Locate the cell with the specified text and output its [x, y] center coordinate. 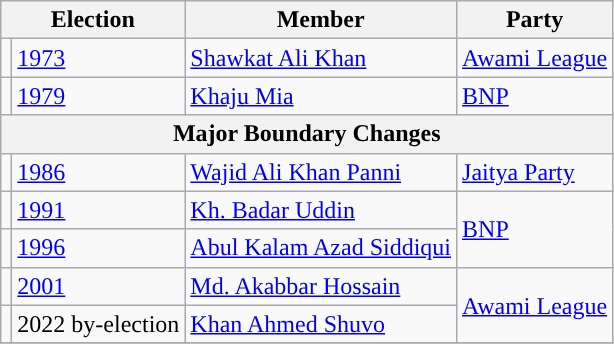
Shawkat Ali Khan [321, 58]
Member [321, 20]
Jaitya Party [535, 172]
Kh. Badar Uddin [321, 210]
1996 [98, 248]
Election [93, 20]
1973 [98, 58]
1979 [98, 96]
1986 [98, 172]
Khan Ahmed Shuvo [321, 324]
Party [535, 20]
1991 [98, 210]
2001 [98, 286]
Major Boundary Changes [307, 134]
2022 by-election [98, 324]
Khaju Mia [321, 96]
Abul Kalam Azad Siddiqui [321, 248]
Wajid Ali Khan Panni [321, 172]
Md. Akabbar Hossain [321, 286]
